Scan for the cell matching the given text and deliver its [X, Y] coordinate at center. 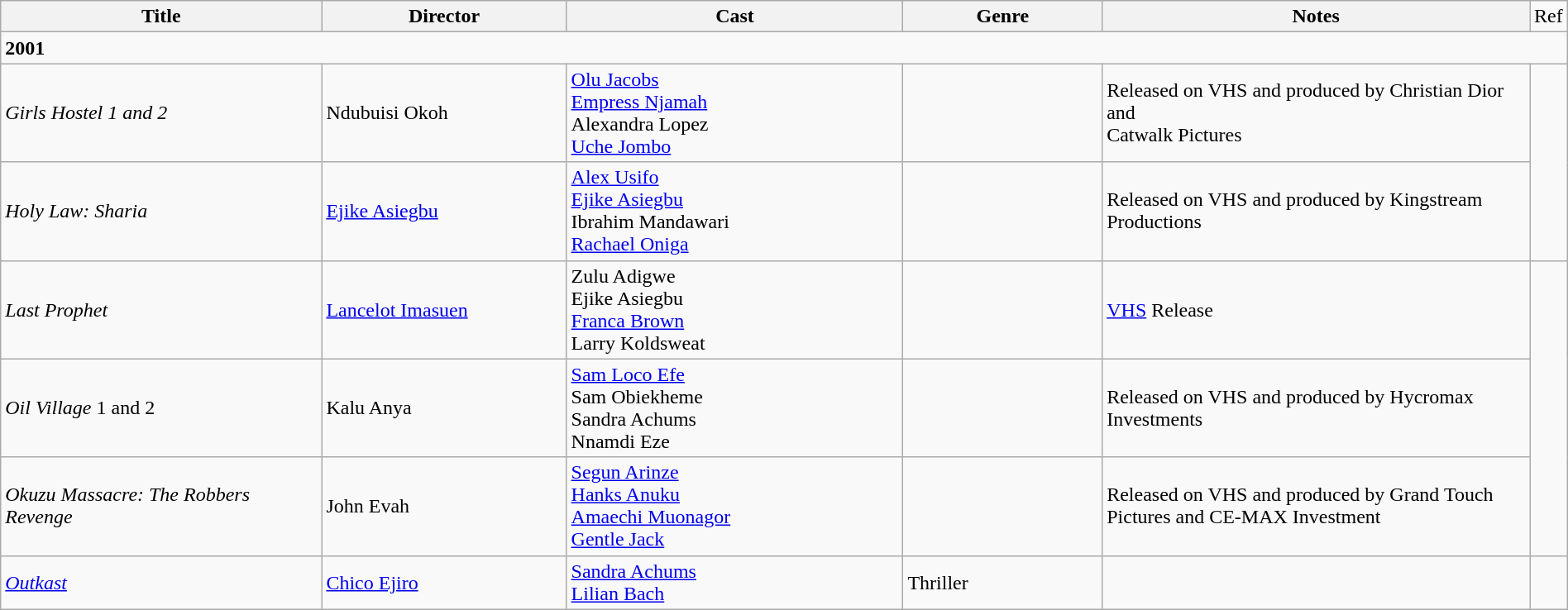
Released on VHS and produced by Grand Touch Pictures and CE-MAX Investment [1317, 506]
VHS Release [1317, 309]
Outkast [161, 582]
Lancelot Imasuen [444, 309]
Released on VHS and produced by Hycromax Investments [1317, 408]
Released on VHS and produced by Christian Dior andCatwalk Pictures [1317, 112]
Last Prophet [161, 309]
Kalu Anya [444, 408]
Released on VHS and produced by Kingstream Productions [1317, 212]
Okuzu Massacre: The Robbers Revenge [161, 506]
Chico Ejiro [444, 582]
Sandra Achums Lilian Bach [734, 582]
Segun ArinzeHanks AnukuAmaechi MuonagorGentle Jack [734, 506]
Genre [1002, 17]
Sam Loco EfeSam ObiekhemeSandra AchumsNnamdi Eze [734, 408]
Notes [1317, 17]
Thriller [1002, 582]
Ref [1549, 17]
Holy Law: Sharia [161, 212]
Zulu AdigweEjike AsiegbuFranca BrownLarry Koldsweat [734, 309]
Director [444, 17]
Alex UsifoEjike AsiegbuIbrahim MandawariRachael Oniga [734, 212]
Girls Hostel 1 and 2 [161, 112]
Ejike Asiegbu [444, 212]
Title [161, 17]
Olu JacobsEmpress NjamahAlexandra LopezUche Jombo [734, 112]
John Evah [444, 506]
Ndubuisi Okoh [444, 112]
Oil Village 1 and 2 [161, 408]
Cast [734, 17]
2001 [784, 48]
